Search for the cell housing the specified text and yield its [x, y] center coordinate. 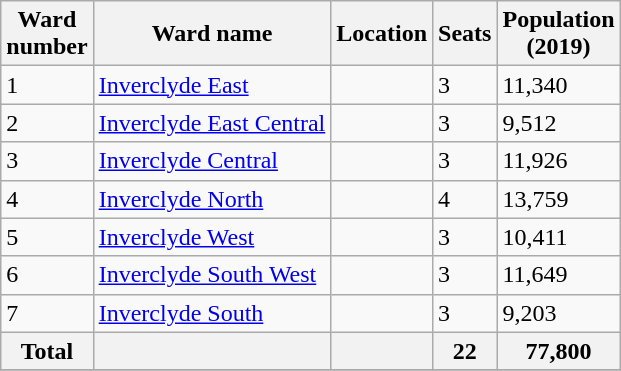
9,512 [558, 123]
1 [47, 85]
Inverclyde East Central [212, 123]
Ward name [212, 34]
11,649 [558, 275]
2 [47, 123]
22 [465, 351]
77,800 [558, 351]
5 [47, 237]
Total [47, 351]
Inverclyde South West [212, 275]
11,926 [558, 161]
Inverclyde South [212, 313]
Location [382, 34]
10,411 [558, 237]
Population(2019) [558, 34]
9,203 [558, 313]
Inverclyde East [212, 85]
11,340 [558, 85]
Inverclyde North [212, 199]
7 [47, 313]
6 [47, 275]
Inverclyde Central [212, 161]
Wardnumber [47, 34]
Seats [465, 34]
13,759 [558, 199]
Inverclyde West [212, 237]
